Extract the (X, Y) coordinate from the center of the cell holding the provided text.  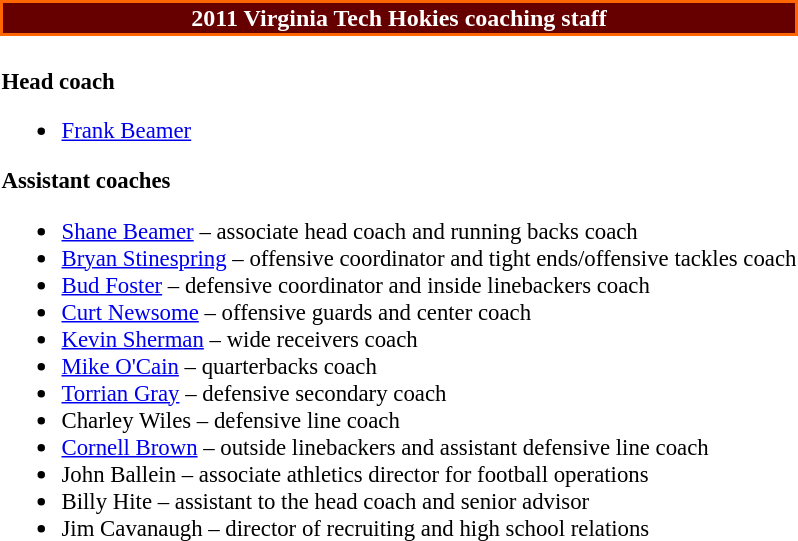
2011 Virginia Tech Hokies coaching staff (399, 18)
